Locate the cell with the specified text and output its [X, Y] center coordinate. 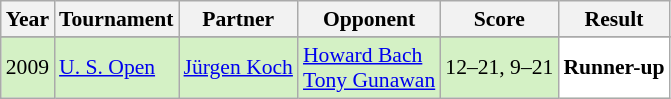
Runner-up [614, 68]
12–21, 9–21 [499, 68]
Score [499, 19]
Result [614, 19]
Jürgen Koch [238, 68]
Opponent [369, 19]
Howard Bach Tony Gunawan [369, 68]
Year [28, 19]
2009 [28, 68]
Partner [238, 19]
Tournament [116, 19]
U. S. Open [116, 68]
